Return (X, Y) of the center of cell containing provided text 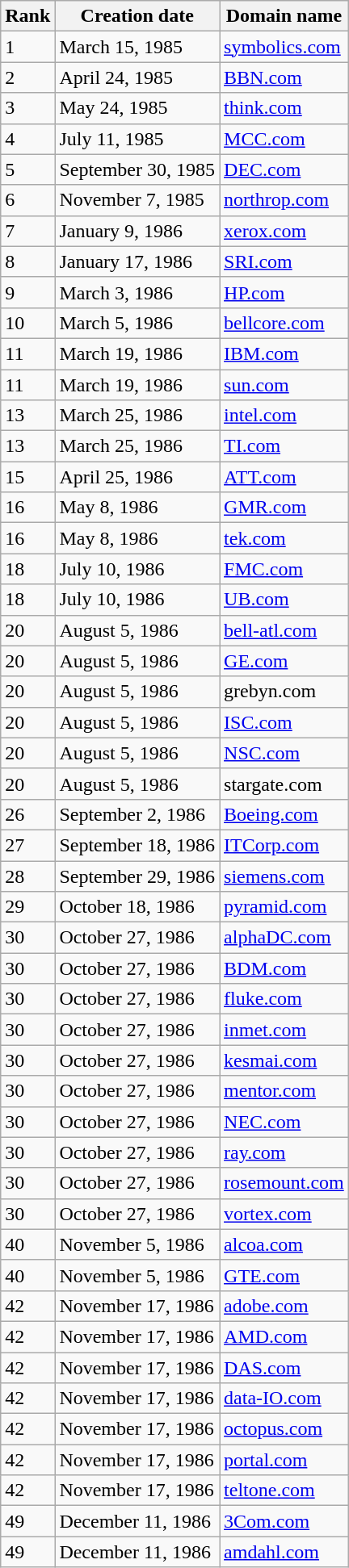
ATT.com (284, 477)
15 (27, 477)
Creation date (137, 16)
GMR.com (284, 508)
GE.com (284, 661)
bell-atl.com (284, 630)
AMD.com (284, 1336)
4 (27, 139)
April 24, 1985 (137, 77)
amdahl.com (284, 1552)
GTE.com (284, 1275)
March 5, 1986 (137, 323)
October 18, 1986 (137, 907)
April 25, 1986 (137, 477)
NSC.com (284, 753)
March 15, 1985 (137, 47)
sun.com (284, 385)
26 (27, 814)
portal.com (284, 1460)
September 30, 1985 (137, 169)
Rank (27, 16)
symbolics.com (284, 47)
HP.com (284, 292)
northrop.com (284, 200)
intel.com (284, 416)
UB.com (284, 600)
3Com.com (284, 1521)
6 (27, 200)
September 29, 1986 (137, 876)
pyramid.com (284, 907)
November 7, 1985 (137, 200)
ITCorp.com (284, 845)
BDM.com (284, 968)
grebyn.com (284, 692)
alphaDC.com (284, 938)
MCC.com (284, 139)
bellcore.com (284, 323)
stargate.com (284, 784)
September 18, 1986 (137, 845)
NEC.com (284, 1122)
alcoa.com (284, 1244)
FMC.com (284, 569)
ISC.com (284, 722)
10 (27, 323)
xerox.com (284, 231)
5 (27, 169)
28 (27, 876)
September 2, 1986 (137, 814)
7 (27, 231)
data-IO.com (284, 1399)
SRI.com (284, 261)
29 (27, 907)
Boeing.com (284, 814)
27 (27, 845)
May 24, 1985 (137, 108)
tek.com (284, 538)
siemens.com (284, 876)
ray.com (284, 1152)
vortex.com (284, 1214)
adobe.com (284, 1306)
rosemount.com (284, 1183)
IBM.com (284, 353)
teltone.com (284, 1491)
think.com (284, 108)
January 17, 1986 (137, 261)
Domain name (284, 16)
2 (27, 77)
9 (27, 292)
inmet.com (284, 1030)
kesmai.com (284, 1060)
3 (27, 108)
DEC.com (284, 169)
fluke.com (284, 999)
January 9, 1986 (137, 231)
March 3, 1986 (137, 292)
BBN.com (284, 77)
July 11, 1985 (137, 139)
DAS.com (284, 1368)
mentor.com (284, 1091)
TI.com (284, 446)
1 (27, 47)
8 (27, 261)
octopus.com (284, 1429)
